Provide the (x, y) coordinate of the cell's center where the given text is located.  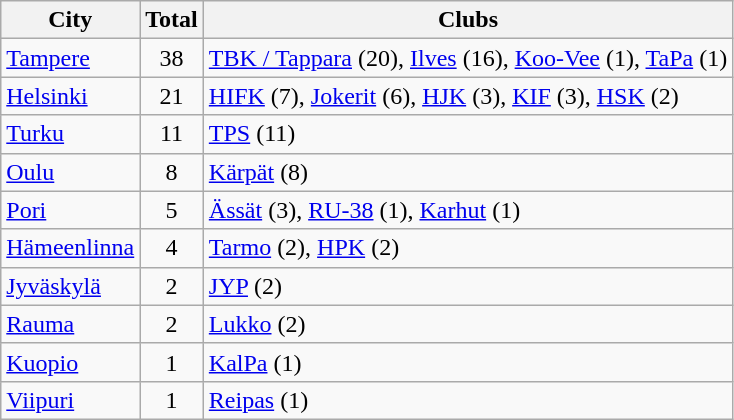
Pori (70, 210)
Jyväskylä (70, 286)
Viipuri (70, 400)
Turku (70, 134)
38 (172, 58)
KalPa (1) (468, 362)
Kärpät (8) (468, 172)
TBK / Tappara (20), Ilves (16), Koo-Vee (1), TaPa (1) (468, 58)
Kuopio (70, 362)
4 (172, 248)
8 (172, 172)
21 (172, 96)
HIFK (7), Jokerit (6), HJK (3), KIF (3), HSK (2) (468, 96)
Hämeenlinna (70, 248)
Reipas (1) (468, 400)
11 (172, 134)
Oulu (70, 172)
5 (172, 210)
City (70, 20)
JYP (2) (468, 286)
Rauma (70, 324)
Lukko (2) (468, 324)
Tampere (70, 58)
Tarmo (2), HPK (2) (468, 248)
TPS (11) (468, 134)
Total (172, 20)
Helsinki (70, 96)
Clubs (468, 20)
Ässät (3), RU-38 (1), Karhut (1) (468, 210)
